Output the (X, Y) coordinate of the center of the cell containing the given text.  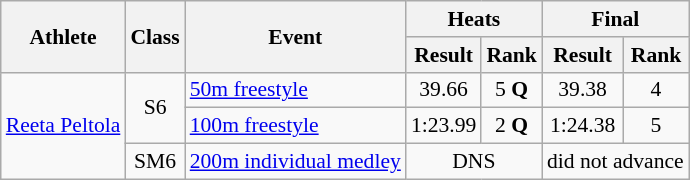
200m individual medley (296, 162)
SM6 (154, 162)
100m freestyle (296, 126)
2 Q (512, 126)
S6 (154, 108)
5 Q (512, 90)
did not advance (616, 162)
Heats (474, 19)
39.66 (444, 90)
50m freestyle (296, 90)
DNS (474, 162)
4 (656, 90)
39.38 (582, 90)
Class (154, 36)
Event (296, 36)
Final (616, 19)
5 (656, 126)
1:24.38 (582, 126)
Reeta Peltola (64, 126)
Athlete (64, 36)
1:23.99 (444, 126)
